Identify which cell holds the provided text, then report its (X, Y) central coordinate. 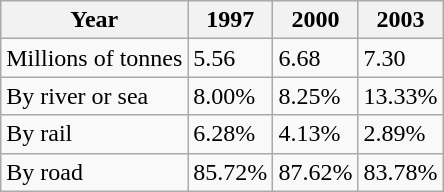
8.25% (316, 96)
7.30 (400, 58)
13.33% (400, 96)
2.89% (400, 134)
Year (94, 20)
By rail (94, 134)
87.62% (316, 172)
4.13% (316, 134)
6.28% (230, 134)
8.00% (230, 96)
2000 (316, 20)
2003 (400, 20)
Millions of tonnes (94, 58)
By road (94, 172)
85.72% (230, 172)
6.68 (316, 58)
By river or sea (94, 96)
83.78% (400, 172)
5.56 (230, 58)
1997 (230, 20)
